Identify which cell holds the provided text, then report its [x, y] central coordinate. 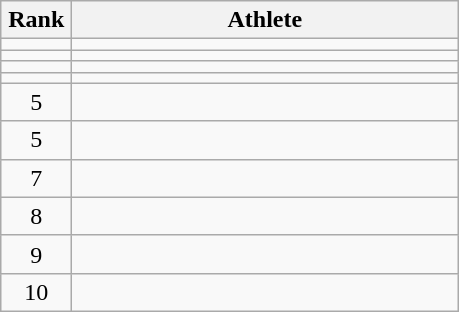
9 [36, 254]
7 [36, 178]
10 [36, 292]
8 [36, 216]
Rank [36, 20]
Athlete [265, 20]
